Pinpoint the cell where the given text exists, returning its (x, y) midpoint coordinate. 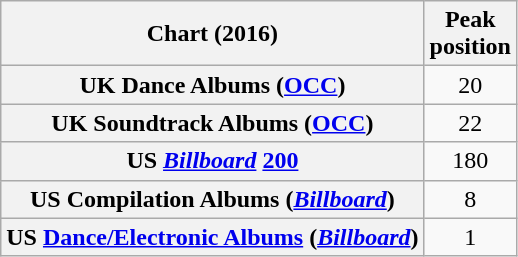
Chart (2016) (212, 34)
8 (470, 199)
US Billboard 200 (212, 161)
US Compilation Albums (Billboard) (212, 199)
180 (470, 161)
22 (470, 123)
UK Soundtrack Albums (OCC) (212, 123)
20 (470, 85)
1 (470, 237)
UK Dance Albums (OCC) (212, 85)
Peakposition (470, 34)
US Dance/Electronic Albums (Billboard) (212, 237)
